Capture the cell that displays the provided text and extract its [X, Y] central coordinate. 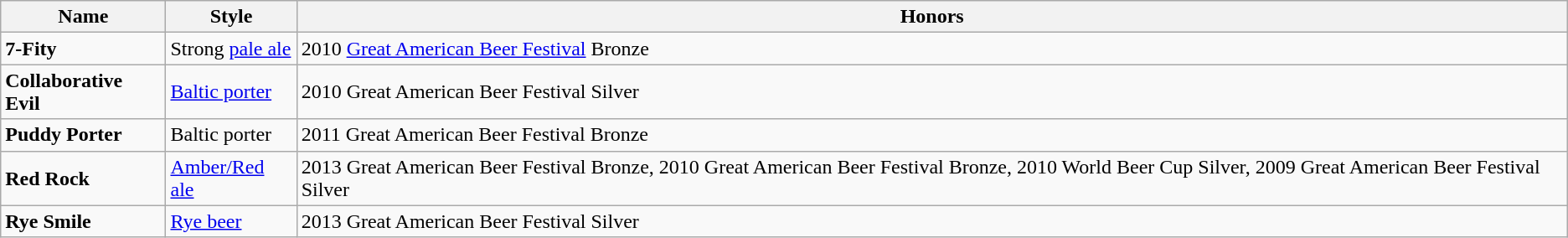
Collaborative Evil [84, 92]
Style [231, 17]
Puddy Porter [84, 135]
Name [84, 17]
2013 Great American Beer Festival Silver [931, 221]
Honors [931, 17]
2010 Great American Beer Festival Silver [931, 92]
2010 Great American Beer Festival Bronze [931, 49]
Strong pale ale [231, 49]
7-Fity [84, 49]
Red Rock [84, 178]
Amber/Red ale [231, 178]
2011 Great American Beer Festival Bronze [931, 135]
Rye Smile [84, 221]
Rye beer [231, 221]
